Scan for the cell matching the given text and deliver its (X, Y) coordinate at center. 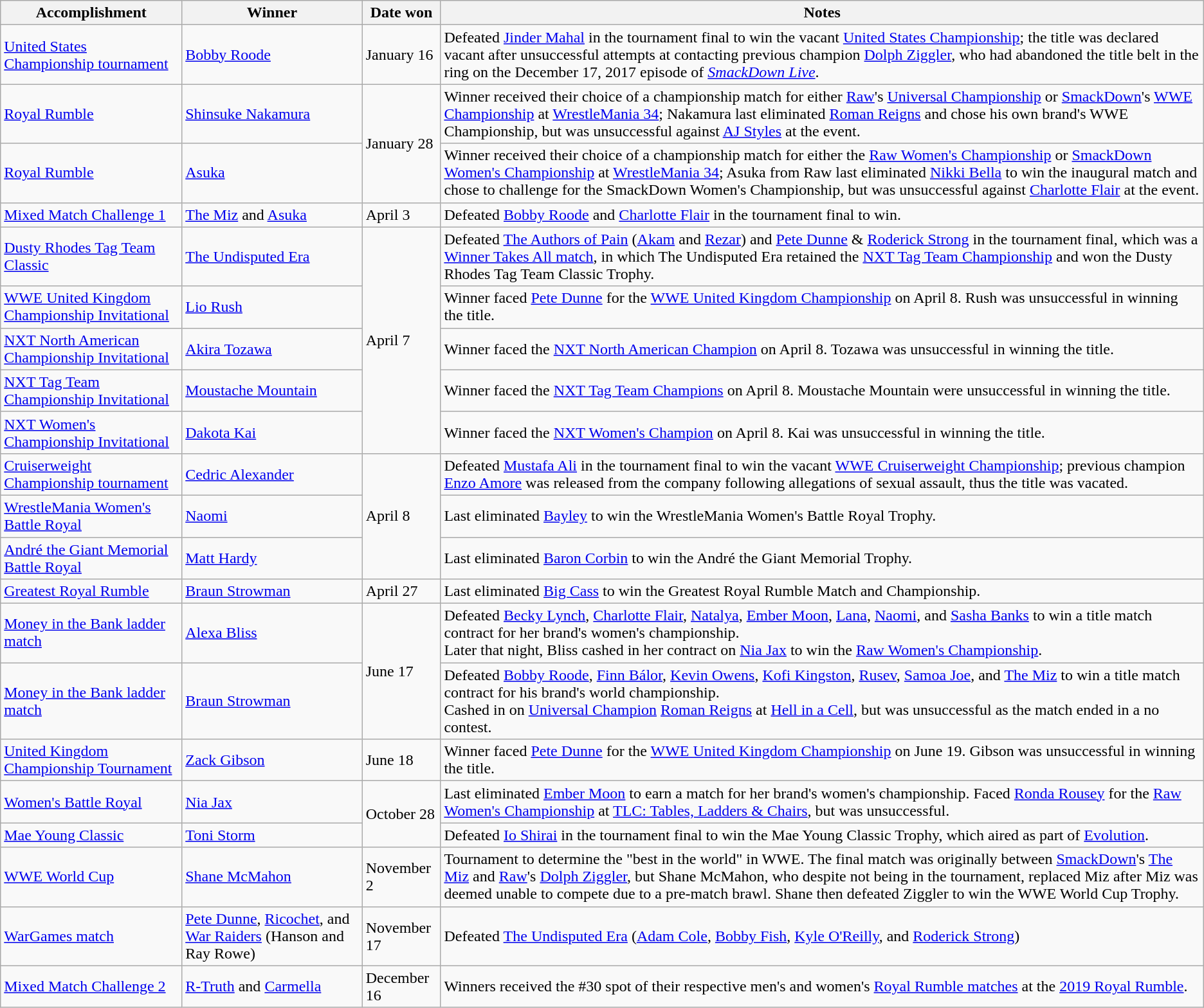
Dakota Kai (273, 432)
Winner (273, 13)
Shane McMahon (273, 877)
Winner faced Pete Dunne for the WWE United Kingdom Championship on June 19. Gibson was unsuccessful in winning the title. (822, 760)
WWE World Cup (91, 877)
April 7 (401, 340)
Winner faced the NXT North American Champion on April 8. Tozawa was unsuccessful in winning the title. (822, 348)
January 28 (401, 143)
October 28 (401, 814)
Asuka (273, 173)
April 27 (401, 591)
R-Truth and Carmella (273, 986)
Last eliminated Big Cass to win the Greatest Royal Rumble Match and Championship. (822, 591)
NXT Tag Team Championship Invitational (91, 391)
Cedric Alexander (273, 474)
Shinsuke Nakamura (273, 114)
Naomi (273, 516)
June 18 (401, 760)
NXT North American Championship Invitational (91, 348)
Greatest Royal Rumble (91, 591)
Mixed Match Challenge 2 (91, 986)
June 17 (401, 671)
Date won (401, 13)
NXT Women's Championship Invitational (91, 432)
November 2 (401, 877)
Accomplishment (91, 13)
Lio Rush (273, 307)
Winners received the #30 spot of their respective men's and women's Royal Rumble matches at the 2019 Royal Rumble. (822, 986)
Bobby Roode (273, 55)
Last eliminated Bayley to win the WrestleMania Women's Battle Royal Trophy. (822, 516)
Mixed Match Challenge 1 (91, 215)
United States Championship tournament (91, 55)
Defeated Io Shirai in the tournament final to win the Mae Young Classic Trophy, which aired as part of Evolution. (822, 835)
Matt Hardy (273, 558)
Dusty Rhodes Tag Team Classic (91, 256)
Nia Jax (273, 802)
WarGames match (91, 936)
André the Giant Memorial Battle Royal (91, 558)
December 16 (401, 986)
Defeated Bobby Roode and Charlotte Flair in the tournament final to win. (822, 215)
Toni Storm (273, 835)
Mae Young Classic (91, 835)
Akira Tozawa (273, 348)
The Undisputed Era (273, 256)
January 16 (401, 55)
United Kingdom Championship Tournament (91, 760)
Notes (822, 13)
Pete Dunne, Ricochet, and War Raiders (Hanson and Ray Rowe) (273, 936)
April 3 (401, 215)
Last eliminated Baron Corbin to win the André the Giant Memorial Trophy. (822, 558)
Alexa Bliss (273, 633)
November 17 (401, 936)
Winner faced the NXT Women's Champion on April 8. Kai was unsuccessful in winning the title. (822, 432)
The Miz and Asuka (273, 215)
Women's Battle Royal (91, 802)
April 8 (401, 516)
Defeated The Undisputed Era (Adam Cole, Bobby Fish, Kyle O'Reilly, and Roderick Strong) (822, 936)
Winner faced the NXT Tag Team Champions on April 8. Moustache Mountain were unsuccessful in winning the title. (822, 391)
Moustache Mountain (273, 391)
Cruiserweight Championship tournament (91, 474)
Winner faced Pete Dunne for the WWE United Kingdom Championship on April 8. Rush was unsuccessful in winning the title. (822, 307)
WrestleMania Women's Battle Royal (91, 516)
WWE United Kingdom Championship Invitational (91, 307)
Zack Gibson (273, 760)
